Identify which cell holds the provided text, then report its [X, Y] central coordinate. 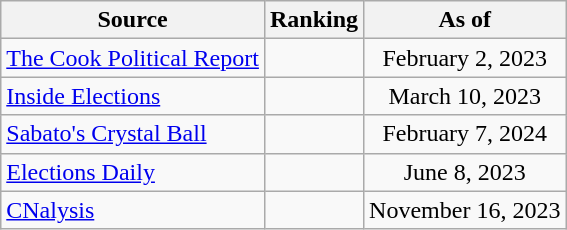
Source [133, 20]
Inside Elections [133, 96]
As of [465, 20]
Elections Daily [133, 172]
February 2, 2023 [465, 58]
November 16, 2023 [465, 210]
June 8, 2023 [465, 172]
February 7, 2024 [465, 134]
Ranking [314, 20]
CNalysis [133, 210]
The Cook Political Report [133, 58]
March 10, 2023 [465, 96]
Sabato's Crystal Ball [133, 134]
